From the cell containing the given text, extract its center point as [x, y] coordinate. 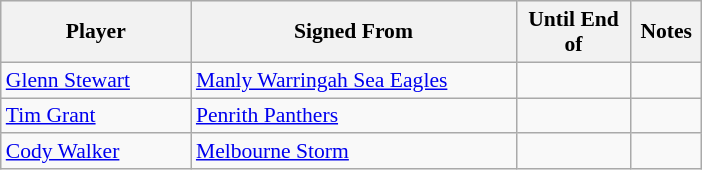
Player [96, 32]
Until End of [574, 32]
Penrith Panthers [354, 116]
Notes [666, 32]
Melbourne Storm [354, 152]
Glenn Stewart [96, 80]
Signed From [354, 32]
Tim Grant [96, 116]
Manly Warringah Sea Eagles [354, 80]
Cody Walker [96, 152]
